Identify which cell holds the provided text, then report its (x, y) central coordinate. 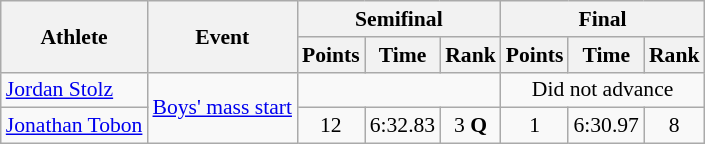
Semifinal (399, 19)
Athlete (74, 36)
Jonathan Tobon (74, 126)
Jordan Stolz (74, 90)
Final (603, 19)
Did not advance (603, 90)
12 (331, 126)
3 Q (470, 126)
Boys' mass start (222, 108)
6:32.83 (402, 126)
6:30.97 (606, 126)
8 (674, 126)
Event (222, 36)
1 (535, 126)
